From the cell containing the given text, extract its center point as [x, y] coordinate. 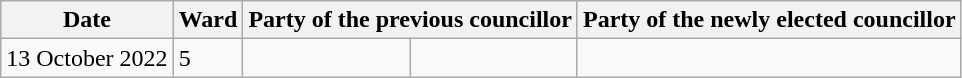
Party of the previous councillor [410, 20]
Party of the newly elected councillor [769, 20]
Ward [208, 20]
5 [208, 58]
Date [87, 20]
13 October 2022 [87, 58]
